Identify which cell holds the provided text, then report its [x, y] central coordinate. 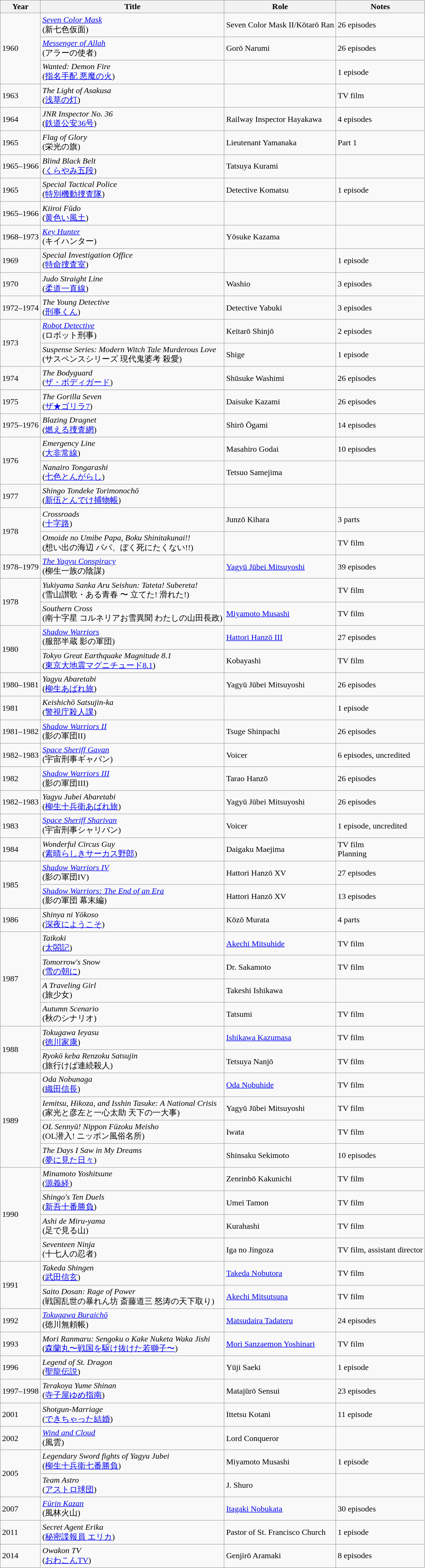
1980–1981 [20, 685]
Takeda Nobutora [280, 1273]
The Young Detective(刑事くん) [133, 308]
Judo Straight Line(柔道一直線) [133, 284]
Tatsuya Kurami [280, 166]
1996 [20, 1368]
Ryokō keba Renzoku Satsujin(旅行けば連続殺人) [133, 1061]
1969 [20, 260]
Pastor of St. Francisco Church [280, 1532]
Crossroads(十字路) [133, 520]
The Yagyu Conspiracy(柳生一族の陰謀) [133, 567]
The Gorilla Seven(ザ★ゴリラ7) [133, 402]
23 episodes [380, 1391]
Southern Cross(南十字星 コルネリアお雪異聞 わたしの山田長政) [133, 614]
The Days I Saw in My Dreams(夢に見た日々) [133, 1156]
Shadow Warriors: The End of an Era(影の軍団 幕末編) [133, 897]
Shinya ni Yōkoso(深夜にようこそ) [133, 920]
OL Sennyū! Nippon Fūzoku Meisho(OL潜入! ニッポン風俗名所) [133, 1132]
Taikoki(太閤記) [133, 944]
Yōsuke Kazama [280, 237]
1 episode, uncredited [380, 826]
Iga no Jingoza [280, 1250]
Genjirō Aramaki [280, 1556]
Shadow Warriors IV(影の軍団IV) [133, 873]
Notes [380, 7]
Key Hunter(キイハンター) [133, 237]
Emergency Line(大非常線) [133, 449]
Hattori Hanzō III [280, 637]
Mori Ranmaru: Sengoku o Kake Nuketa Waka Jishi(森蘭丸〜戦国を駆け抜けた若獅子〜) [133, 1344]
1975 [20, 402]
Keitarō Shinjō [280, 331]
Shingo's Ten Duels(新吾十番勝負) [133, 1203]
Suspense Series: Modern Witch Tale Murderous Love(サスペンスシリーズ 現代鬼婆考 殺愛) [133, 355]
1983 [20, 826]
Daigaku Maejima [280, 850]
Tetsuya Nanjō [280, 1061]
30 episodes [380, 1509]
Matsudaira Tadateru [280, 1320]
1976 [20, 460]
Tarao Hanzō [280, 779]
2001 [20, 1415]
2005 [20, 1474]
Tetsuo Samejima [280, 472]
A Traveling Girl(旅少女) [133, 991]
Seventeen Ninja(十七人の忍者) [133, 1250]
2 episodes [380, 331]
Secret Agent Erika(秘密諜報員 エリカ) [133, 1532]
Detective Yabuki [280, 308]
Kōzō Murata [280, 920]
Omoide no Umibe Papa, Boku Shinitakunai!!(想い出の海辺 パパ、ぼく死にたくない!!) [133, 543]
8 episodes [380, 1556]
Legendary Sword fights of Yagyu Jubei(柳生十兵衛七番勝負) [133, 1462]
Yūji Saeki [280, 1368]
1993 [20, 1344]
3 parts [380, 520]
Terakoya Yume Shinan(寺子屋ゆめ指南) [133, 1391]
Special Tactical Police(特別機動捜査隊) [133, 190]
1982 [20, 779]
Yukiyama Sanka Aru Seishun: Tateta! Subereta!(雪山讃歌・ある青春 〜 立てた! 滑れた!) [133, 590]
Wind and Cloud(風雲) [133, 1438]
Kiiroi Fūdo(黄色い風土) [133, 213]
Shūsuke Washimi [280, 378]
Saito Dosan: Rage of Power(戦国乱世の暴れん坊 斎藤道三 怒涛の天下取り) [133, 1297]
Tatsumi [280, 1014]
1980 [20, 649]
Oda Nobuhide [280, 1085]
Year [20, 7]
Umei Tamon [280, 1203]
Shinsaku Sekimoto [280, 1156]
Zenrinbō Kakunichi [280, 1179]
Minamoto Yoshitsune(源義経) [133, 1179]
JNR Inspector No. 36(鉄道公安36号) [133, 119]
Owakon TV(おわこんTV) [133, 1556]
Tokugawa Ieyasu(徳川家康) [133, 1038]
Wonderful Circus Guy(素晴らしきサーカス野郎) [133, 850]
Tokyo Great Earthquake Magnitude 8.1(東京大地震マグニチュード8.1) [133, 661]
4 episodes [380, 119]
Ashi de Miru-yama(足で見る山) [133, 1226]
Iemitsu, Hikoza, and Isshin Tasuke: A National Crisis(家光と彦左と一心太助 天下の一大事) [133, 1109]
Lieutenant Yamanaka [280, 143]
2007 [20, 1509]
Flag of Glory(栄光の旗) [133, 143]
Space Sheriff Sharivan(宇宙刑事シャリバン) [133, 826]
1981 [20, 708]
1977 [20, 496]
2014 [20, 1556]
J. Shuro [280, 1485]
Dr. Sakamoto [280, 967]
39 episodes [380, 567]
1991 [20, 1285]
1997–1998 [20, 1391]
Tomorrow's Snow(雪の朝に) [133, 967]
TV film, assistant director [380, 1250]
1973 [20, 343]
1970 [20, 284]
2011 [20, 1532]
TV filmPlanning [380, 850]
Autumn Scenario(秋のシナリオ) [133, 1014]
Seven Color Mask(新七色仮面) [133, 25]
Nanairo Tongarashi(七色とんがらし) [133, 472]
Kurahashi [280, 1226]
1964 [20, 119]
Oda Nobunaga(織田信長) [133, 1085]
Part 1 [380, 143]
Role [280, 7]
Shadow Warriors II(影の軍団II) [133, 732]
Seven Color Mask II/Kōtarō Ran [280, 25]
Akechi Mitsuhide [280, 944]
Kobayashi [280, 661]
Wanted: Demon Fire(指名手配 悪魔の火) [133, 72]
The Bodyguard(ザ・ボディガード) [133, 378]
Shingo Tondeke Torimonochō(新伍とんでけ捕物帳) [133, 496]
Special Investigation Office(特命捜査室) [133, 260]
1990 [20, 1214]
Shadow Warriors III(影の軍団III) [133, 779]
1989 [20, 1120]
6 episodes, uncredited [380, 755]
Robot Detective(ロボット刑事) [133, 331]
Iwata [280, 1132]
1960 [20, 49]
1985 [20, 884]
Shirō Ōgami [280, 425]
Shotgun-Marriage(できちゃった結婚) [133, 1415]
Junzō Kihara [280, 520]
1978–1979 [20, 567]
The Light of Asakusa(浅草の灯) [133, 96]
Shadow Warriors(服部半蔵 影の軍団) [133, 637]
13 episodes [380, 897]
1975–1976 [20, 425]
Takeda Shingen(武田信玄) [133, 1273]
1992 [20, 1320]
1987 [20, 979]
1972–1974 [20, 308]
11 episode [380, 1415]
1974 [20, 378]
Daisuke Kazami [280, 402]
1963 [20, 96]
Takeshi Ishikawa [280, 991]
Keishichō Satsujin-ka(警視庁殺人課) [133, 708]
4 parts [380, 920]
Messenger of Allah(アラーの使者) [133, 48]
1968–1973 [20, 237]
Ittetsu Kotani [280, 1415]
Blazing Dragnet(燃える捜査網) [133, 425]
Space Sheriff Gavan(宇宙刑事ギャバン) [133, 755]
Railway Inspector Hayakawa [280, 119]
1984 [20, 850]
Matajūrō Sensui [280, 1391]
Lord Conqueror [280, 1438]
Yagyu Jubei Abaretabi(柳生十兵衛あばれ旅) [133, 802]
Team Astro(アストロ球団) [133, 1485]
Yagyu Abaretabi(柳生あばれ旅) [133, 685]
1988 [20, 1050]
Legend of St. Dragon(聖龍伝説) [133, 1368]
Washio [280, 284]
Itagaki Nobukata [280, 1509]
1981–1982 [20, 732]
Fūrin Kazan(風林火山) [133, 1509]
Gorō Narumi [280, 48]
Ishikawa Kazumasa [280, 1038]
Tsuge Shinpachi [280, 732]
1986 [20, 920]
Title [133, 7]
14 episodes [380, 425]
Detective Komatsu [280, 190]
24 episodes [380, 1320]
Blind Black Belt(くらやみ五段) [133, 166]
Tokugawa Buraichō(徳川無頼帳) [133, 1320]
Shige [280, 355]
2002 [20, 1438]
Akechi Mitsutsuna [280, 1297]
Mori Sanzaemon Yoshinari [280, 1344]
Masahiro Godai [280, 449]
